Detect which cell encompasses the target text, then output its (x, y) center coordinate. 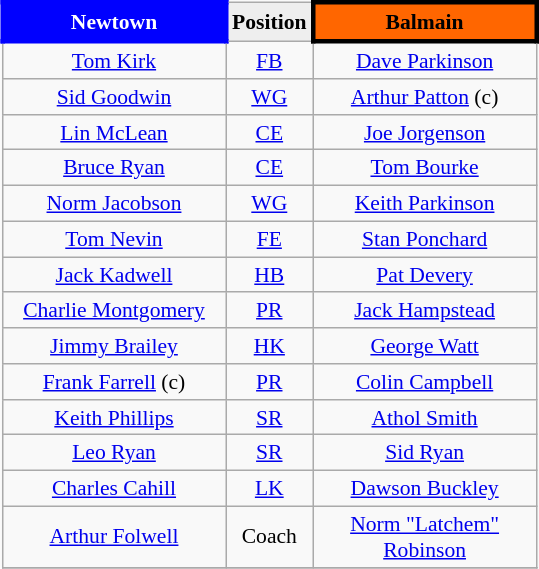
Keith Phillips (114, 417)
Jack Kadwell (114, 275)
Arthur Folwell (114, 536)
FB (270, 60)
Bruce Ryan (114, 168)
Sid Ryan (424, 453)
George Watt (424, 346)
Position (270, 22)
Jimmy Brailey (114, 346)
Joe Jorgenson (424, 132)
Newtown (114, 22)
Charlie Montgomery (114, 310)
Norm Jacobson (114, 203)
Tom Bourke (424, 168)
Balmain (424, 22)
FE (270, 239)
HB (270, 275)
Keith Parkinson (424, 203)
Arthur Patton (c) (424, 97)
Pat Devery (424, 275)
Norm "Latchem" Robinson (424, 536)
Tom Kirk (114, 60)
Leo Ryan (114, 453)
Dawson Buckley (424, 488)
Jack Hampstead (424, 310)
Sid Goodwin (114, 97)
HK (270, 346)
LK (270, 488)
Dave Parkinson (424, 60)
Stan Ponchard (424, 239)
Coach (270, 536)
Tom Nevin (114, 239)
Athol Smith (424, 417)
Colin Campbell (424, 382)
Frank Farrell (c) (114, 382)
Charles Cahill (114, 488)
Lin McLean (114, 132)
